Detect which cell encompasses the target text, then output its [X, Y] center coordinate. 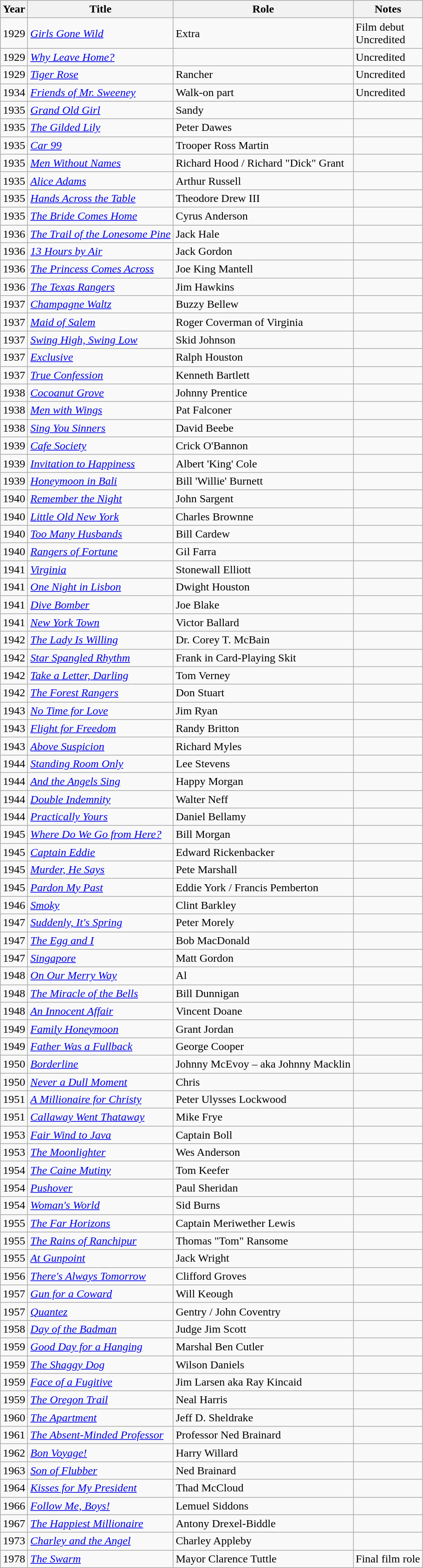
Jim Ryan [263, 711]
Al [263, 976]
Theodore Drew III [263, 198]
Buzzy Bellew [263, 305]
The Gilded Lily [100, 128]
Swing High, Swing Low [100, 340]
Walter Neff [263, 799]
Peter Ulysses Lockwood [263, 1100]
Champagne Waltz [100, 305]
The Far Horizons [100, 1223]
Thomas "Tom" Ransome [263, 1241]
On Our Merry Way [100, 976]
1956 [14, 1276]
Little Old New York [100, 517]
A Millionaire for Christy [100, 1100]
Men with Wings [100, 410]
1961 [14, 1435]
Jack Hale [263, 233]
Ned Brainard [263, 1471]
The Caine Mutiny [100, 1170]
The Apartment [100, 1418]
The Happiest Millionaire [100, 1523]
Lemuel Siddons [263, 1506]
Peter Dawes [263, 128]
Role [263, 9]
1966 [14, 1506]
Charles Brownne [263, 517]
Chris [263, 1082]
Dwight Houston [263, 587]
Kisses for My President [100, 1488]
Mike Frye [263, 1117]
Albert 'King' Cole [263, 463]
Standing Room Only [100, 764]
Men Without Names [100, 163]
Johnny McEvoy – aka Johnny Macklin [263, 1064]
Ralph Houston [263, 357]
Callaway Went Thataway [100, 1117]
There's Always Tomorrow [100, 1276]
Arthur Russell [263, 181]
1946 [14, 905]
Notes [388, 9]
The Shaggy Dog [100, 1364]
Rancher [263, 75]
Final film role [388, 1559]
Roger Coverman of Virginia [263, 322]
Vincent Doane [263, 1011]
At Gunpoint [100, 1258]
Jack Gordon [263, 252]
The Swarm [100, 1559]
Star Spangled Rhythm [100, 658]
1958 [14, 1329]
Jim Hawkins [263, 287]
The Bride Comes Home [100, 216]
Grant Jordan [263, 1029]
Bill Morgan [263, 835]
Professor Ned Brainard [263, 1435]
Victor Ballard [263, 622]
Double Indemnity [100, 799]
Above Suspicion [100, 746]
Richard Myles [263, 746]
Tiger Rose [100, 75]
Wilson Daniels [263, 1364]
Cyrus Anderson [263, 216]
Tom Keefer [263, 1170]
The Miracle of the Bells [100, 993]
Friends of Mr. Sweeney [100, 92]
Cafe Society [100, 446]
Bon Voyage! [100, 1453]
Peter Morely [263, 923]
Bill Cardew [263, 534]
True Confession [100, 375]
Where Do We Go from Here? [100, 835]
Good Day for a Hanging [100, 1347]
Maid of Salem [100, 322]
1934 [14, 92]
The Texas Rangers [100, 287]
Dive Bomber [100, 605]
Captain Meriwether Lewis [263, 1223]
Honeymoon in Bali [100, 481]
Bill Dunnigan [263, 993]
Happy Morgan [263, 781]
Dr. Corey T. McBain [263, 640]
Bill 'Willie' Burnett [263, 481]
Family Honeymoon [100, 1029]
Film debutUncredited [388, 33]
Exclusive [100, 357]
Harry Willard [263, 1453]
Grand Old Girl [100, 110]
Stonewall Elliott [263, 570]
Eddie York / Francis Pemberton [263, 888]
Follow Me, Boys! [100, 1506]
Suddenly, It's Spring [100, 923]
Girls Gone Wild [100, 33]
One Night in Lisbon [100, 587]
The Absent-Minded Professor [100, 1435]
The Trail of the Lonesome Pine [100, 233]
Judge Jim Scott [263, 1329]
Practically Yours [100, 817]
Flight for Freedom [100, 728]
Gun for a Coward [100, 1294]
Pete Marshall [263, 870]
Charley and the Angel [100, 1541]
Face of a Fugitive [100, 1382]
1978 [14, 1559]
The Moonlighter [100, 1153]
Joe Blake [263, 605]
Invitation to Happiness [100, 463]
The Lady Is Willing [100, 640]
Edward Rickenbacker [263, 852]
Jeff D. Sheldrake [263, 1418]
Pardon My Past [100, 888]
Tom Verney [263, 675]
Year [14, 9]
Remember the Night [100, 499]
1962 [14, 1453]
Sandy [263, 110]
Take a Letter, Darling [100, 675]
Virginia [100, 570]
1973 [14, 1541]
Quantez [100, 1311]
Richard Hood / Richard "Dick" Grant [263, 163]
Why Leave Home? [100, 57]
Cocoanut Grove [100, 393]
Alice Adams [100, 181]
Joe King Mantell [263, 269]
Title [100, 9]
Trooper Ross Martin [263, 145]
Kenneth Bartlett [263, 375]
Crick O'Bannon [263, 446]
Captain Eddie [100, 852]
Clint Barkley [263, 905]
Sing You Sinners [100, 428]
Jack Wright [263, 1258]
John Sargent [263, 499]
The Princess Comes Across [100, 269]
1963 [14, 1471]
Don Stuart [263, 693]
Jim Larsen aka Ray Kincaid [263, 1382]
Borderline [100, 1064]
Murder, He Says [100, 870]
Frank in Card-Playing Skit [263, 658]
13 Hours by Air [100, 252]
Pushover [100, 1188]
Clifford Groves [263, 1276]
The Oregon Trail [100, 1400]
Pat Falconer [263, 410]
Gentry / John Coventry [263, 1311]
The Egg and I [100, 940]
1967 [14, 1523]
Father Was a Fullback [100, 1046]
Marshal Ben Cutler [263, 1347]
Captain Boll [263, 1135]
1960 [14, 1418]
Son of Flubber [100, 1471]
Skid Johnson [263, 340]
Singapore [100, 958]
Wes Anderson [263, 1153]
Bob MacDonald [263, 940]
Johnny Prentice [263, 393]
Matt Gordon [263, 958]
No Time for Love [100, 711]
Hands Across the Table [100, 198]
Car 99 [100, 145]
Woman's World [100, 1205]
Extra [263, 33]
Never a Dull Moment [100, 1082]
Antony Drexel-Biddle [263, 1523]
Will Keough [263, 1294]
Day of the Badman [100, 1329]
Rangers of Fortune [100, 552]
The Rains of Ranchipur [100, 1241]
Sid Burns [263, 1205]
Smoky [100, 905]
Paul Sheridan [263, 1188]
Thad McCloud [263, 1488]
Gil Farra [263, 552]
Charley Appleby [263, 1541]
New York Town [100, 622]
Fair Wind to Java [100, 1135]
And the Angels Sing [100, 781]
Too Many Husbands [100, 534]
The Forest Rangers [100, 693]
1964 [14, 1488]
Daniel Bellamy [263, 817]
An Innocent Affair [100, 1011]
David Beebe [263, 428]
George Cooper [263, 1046]
Neal Harris [263, 1400]
Randy Britton [263, 728]
Mayor Clarence Tuttle [263, 1559]
Lee Stevens [263, 764]
Walk-on part [263, 92]
